From the cell containing the given text, extract its center point as (x, y) coordinate. 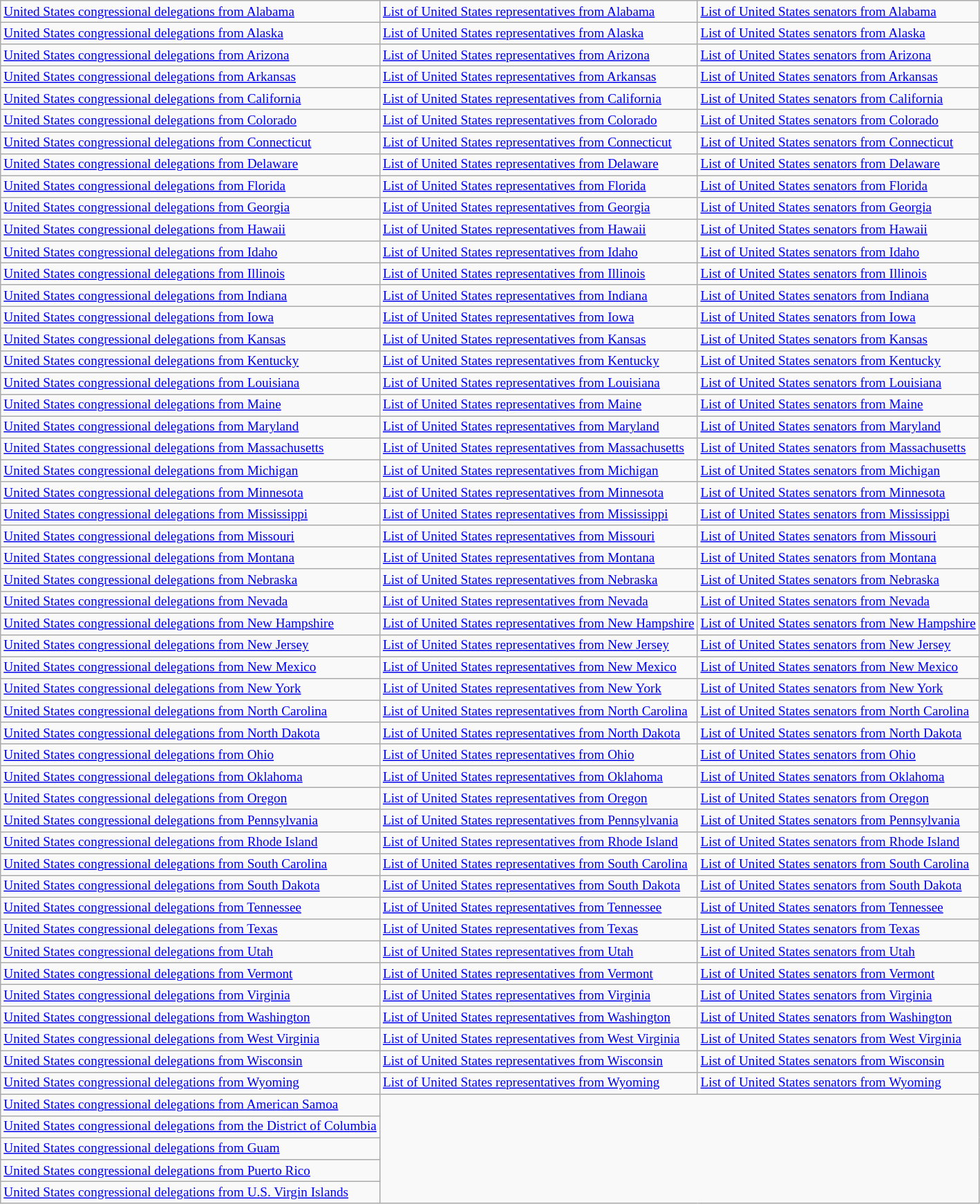
List of United States representatives from Massachusetts (538, 449)
List of United States senators from Massachusetts (838, 449)
List of United States senators from Michigan (838, 471)
United States congressional delegations from Nebraska (191, 580)
United States congressional delegations from Arizona (191, 55)
United States congressional delegations from Kentucky (191, 361)
List of United States senators from Kansas (838, 339)
List of United States representatives from South Dakota (538, 886)
List of United States representatives from Colorado (538, 121)
List of United States representatives from North Carolina (538, 711)
List of United States representatives from Iowa (538, 318)
List of United States senators from Nevada (838, 602)
United States congressional delegations from Kansas (191, 339)
United States congressional delegations from West Virginia (191, 1040)
United States congressional delegations from Vermont (191, 974)
List of United States representatives from Indiana (538, 296)
United States congressional delegations from North Carolina (191, 711)
List of United States senators from Arkansas (838, 77)
List of United States representatives from Minnesota (538, 493)
List of United States representatives from Georgia (538, 208)
List of United States representatives from Vermont (538, 974)
List of United States senators from Mississippi (838, 514)
List of United States representatives from New Mexico (538, 668)
United States congressional delegations from Illinois (191, 274)
United States congressional delegations from Arkansas (191, 77)
List of United States senators from Colorado (838, 121)
United States congressional delegations from Maine (191, 405)
List of United States representatives from Pennsylvania (538, 820)
List of United States representatives from Montana (538, 558)
List of United States representatives from Kentucky (538, 361)
List of United States senators from South Dakota (838, 886)
United States congressional delegations from Missouri (191, 536)
United States congressional delegations from Delaware (191, 164)
List of United States representatives from Maine (538, 405)
United States congressional delegations from New Jersey (191, 646)
United States congressional delegations from Minnesota (191, 493)
List of United States senators from Illinois (838, 274)
List of United States senators from Alaska (838, 33)
List of United States senators from Nebraska (838, 580)
United States congressional delegations from Oregon (191, 799)
United States congressional delegations from Texas (191, 930)
List of United States senators from New Jersey (838, 646)
List of United States representatives from Kansas (538, 339)
United States congressional delegations from Connecticut (191, 142)
United States congressional delegations from Michigan (191, 471)
List of United States representatives from Maryland (538, 427)
List of United States senators from Florida (838, 187)
List of United States senators from Oklahoma (838, 777)
List of United States representatives from West Virginia (538, 1040)
List of United States senators from Missouri (838, 536)
List of United States senators from Iowa (838, 318)
United States congressional delegations from Massachusetts (191, 449)
United States congressional delegations from Virginia (191, 995)
List of United States representatives from Nebraska (538, 580)
List of United States senators from Rhode Island (838, 843)
United States congressional delegations from California (191, 99)
United States congressional delegations from Tennessee (191, 908)
United States congressional delegations from Montana (191, 558)
United States congressional delegations from Iowa (191, 318)
United States congressional delegations from Nevada (191, 602)
List of United States senators from Hawaii (838, 230)
United States congressional delegations from Mississippi (191, 514)
List of United States senators from Texas (838, 930)
United States congressional delegations from Georgia (191, 208)
List of United States representatives from Oregon (538, 799)
List of United States senators from North Carolina (838, 711)
List of United States senators from New Mexico (838, 668)
List of United States senators from California (838, 99)
List of United States senators from Louisiana (838, 383)
List of United States senators from Arizona (838, 55)
United States congressional delegations from Wyoming (191, 1083)
United States congressional delegations from Alabama (191, 12)
List of United States senators from Virginia (838, 995)
List of United States representatives from Florida (538, 187)
List of United States representatives from New Hampshire (538, 623)
List of United States representatives from Michigan (538, 471)
List of United States senators from Utah (838, 952)
United States congressional delegations from the District of Columbia (191, 1127)
List of United States representatives from Washington (538, 1017)
List of United States representatives from Wyoming (538, 1083)
List of United States representatives from Hawaii (538, 230)
United States congressional delegations from South Dakota (191, 886)
List of United States senators from Oregon (838, 799)
United States congressional delegations from Hawaii (191, 230)
List of United States representatives from Connecticut (538, 142)
List of United States senators from Connecticut (838, 142)
List of United States representatives from Louisiana (538, 383)
List of United States representatives from Arkansas (538, 77)
List of United States senators from Maine (838, 405)
United States congressional delegations from Idaho (191, 252)
List of United States representatives from Rhode Island (538, 843)
List of United States senators from Indiana (838, 296)
United States congressional delegations from U.S. Virgin Islands (191, 1192)
United States congressional delegations from New Mexico (191, 668)
List of United States representatives from Missouri (538, 536)
List of United States representatives from Virginia (538, 995)
United States congressional delegations from Washington (191, 1017)
List of United States representatives from New York (538, 689)
List of United States representatives from Ohio (538, 755)
List of United States senators from Alabama (838, 12)
United States congressional delegations from Pennsylvania (191, 820)
United States congressional delegations from Guam (191, 1149)
United States congressional delegations from Utah (191, 952)
List of United States representatives from Mississippi (538, 514)
United States congressional delegations from North Dakota (191, 733)
List of United States representatives from North Dakota (538, 733)
List of United States senators from South Carolina (838, 865)
List of United States representatives from Texas (538, 930)
United States congressional delegations from Florida (191, 187)
List of United States representatives from Oklahoma (538, 777)
List of United States senators from Minnesota (838, 493)
List of United States senators from Wisconsin (838, 1061)
List of United States representatives from Nevada (538, 602)
List of United States senators from Wyoming (838, 1083)
List of United States representatives from Delaware (538, 164)
List of United States senators from West Virginia (838, 1040)
List of United States senators from Maryland (838, 427)
List of United States representatives from Illinois (538, 274)
List of United States representatives from Alaska (538, 33)
List of United States representatives from Alabama (538, 12)
List of United States senators from Washington (838, 1017)
United States congressional delegations from Alaska (191, 33)
List of United States representatives from California (538, 99)
List of United States senators from Pennsylvania (838, 820)
United States congressional delegations from Louisiana (191, 383)
List of United States representatives from Wisconsin (538, 1061)
List of United States senators from Vermont (838, 974)
List of United States senators from New York (838, 689)
List of United States senators from Ohio (838, 755)
List of United States representatives from Idaho (538, 252)
List of United States senators from Tennessee (838, 908)
United States congressional delegations from Ohio (191, 755)
List of United States representatives from Arizona (538, 55)
List of United States representatives from South Carolina (538, 865)
List of United States senators from Georgia (838, 208)
List of United States senators from Delaware (838, 164)
List of United States senators from New Hampshire (838, 623)
List of United States representatives from Utah (538, 952)
United States congressional delegations from Wisconsin (191, 1061)
United States congressional delegations from South Carolina (191, 865)
United States congressional delegations from Rhode Island (191, 843)
United States congressional delegations from New York (191, 689)
List of United States representatives from New Jersey (538, 646)
List of United States senators from Kentucky (838, 361)
United States congressional delegations from Maryland (191, 427)
List of United States senators from Idaho (838, 252)
United States congressional delegations from Puerto Rico (191, 1171)
United States congressional delegations from Oklahoma (191, 777)
United States congressional delegations from New Hampshire (191, 623)
United States congressional delegations from Colorado (191, 121)
List of United States senators from Montana (838, 558)
United States congressional delegations from Indiana (191, 296)
United States congressional delegations from American Samoa (191, 1105)
List of United States senators from North Dakota (838, 733)
List of United States representatives from Tennessee (538, 908)
